Search for the cell housing the specified text and yield its [x, y] center coordinate. 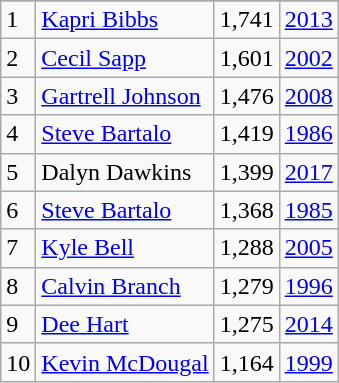
Kevin McDougal [125, 362]
Cecil Sapp [125, 58]
8 [18, 286]
1985 [308, 210]
1 [18, 20]
10 [18, 362]
2017 [308, 172]
1,275 [246, 324]
1,741 [246, 20]
1,288 [246, 248]
Calvin Branch [125, 286]
2002 [308, 58]
2005 [308, 248]
1,368 [246, 210]
Kapri Bibbs [125, 20]
1,164 [246, 362]
3 [18, 96]
Dee Hart [125, 324]
9 [18, 324]
Gartrell Johnson [125, 96]
7 [18, 248]
1986 [308, 134]
1,601 [246, 58]
1,399 [246, 172]
4 [18, 134]
2008 [308, 96]
1999 [308, 362]
5 [18, 172]
Dalyn Dawkins [125, 172]
1,279 [246, 286]
1,476 [246, 96]
6 [18, 210]
1996 [308, 286]
1,419 [246, 134]
2 [18, 58]
2013 [308, 20]
2014 [308, 324]
Kyle Bell [125, 248]
